Scan for the cell matching the given text and deliver its (x, y) coordinate at center. 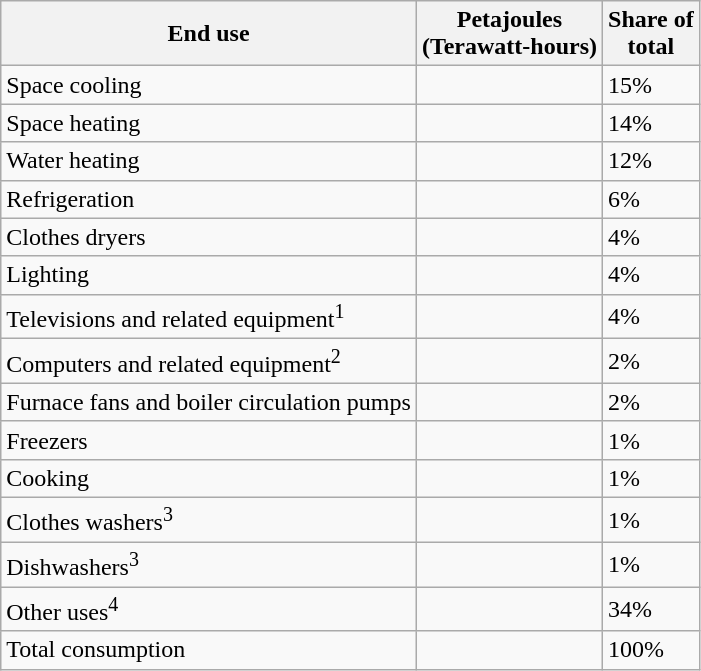
Dishwashers3 (209, 564)
6% (652, 199)
Clothes dryers (209, 237)
100% (652, 650)
34% (652, 610)
Refrigeration (209, 199)
15% (652, 85)
Furnace fans and boiler circulation pumps (209, 402)
Space cooling (209, 85)
Clothes washers3 (209, 520)
Televisions and related equipment1 (209, 316)
14% (652, 123)
Computers and related equipment2 (209, 362)
End use (209, 34)
Total consumption (209, 650)
Water heating (209, 161)
Freezers (209, 440)
Cooking (209, 478)
Petajoules(Terawatt-hours) (509, 34)
Space heating (209, 123)
Share oftotal (652, 34)
Lighting (209, 275)
12% (652, 161)
Other uses4 (209, 610)
